From the cell containing the given text, extract its center point as (X, Y) coordinate. 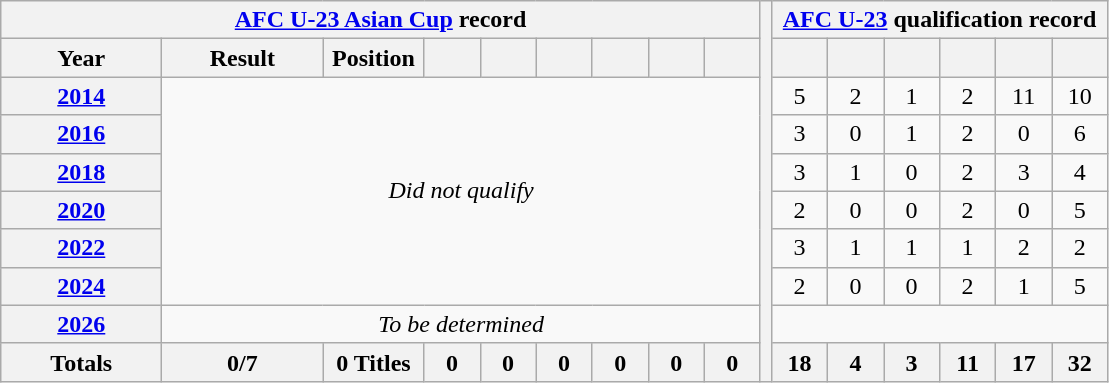
To be determined (461, 324)
AFC U-23 Asian Cup record (381, 20)
6 (1080, 134)
32 (1080, 362)
0/7 (242, 362)
2022 (82, 248)
Result (242, 58)
18 (799, 362)
2020 (82, 210)
2018 (82, 172)
Totals (82, 362)
0 Titles (374, 362)
2024 (82, 286)
2016 (82, 134)
Did not qualify (461, 191)
AFC U-23 qualification record (939, 20)
Year (82, 58)
10 (1080, 96)
17 (1024, 362)
2014 (82, 96)
2026 (82, 324)
Position (374, 58)
